Output the (x, y) coordinate of the center of the cell containing the given text.  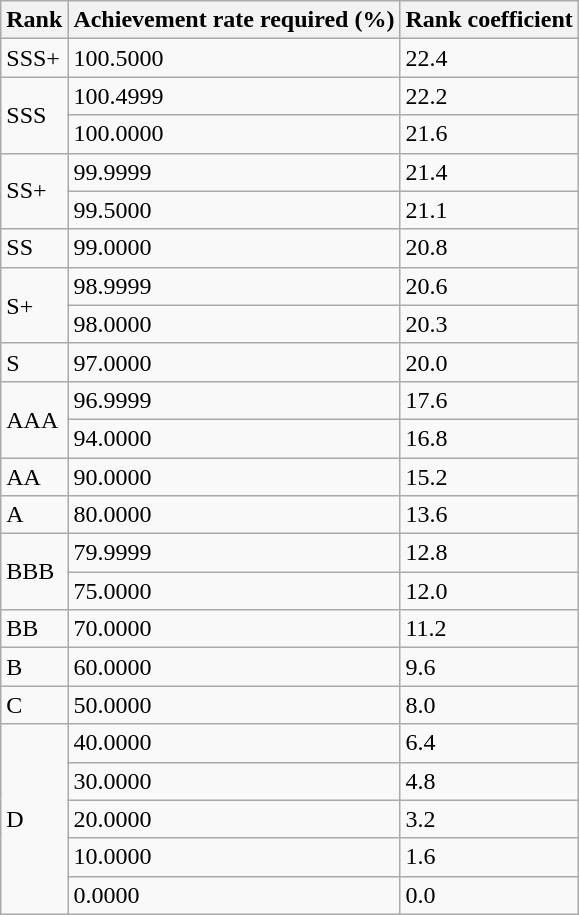
100.5000 (234, 58)
99.5000 (234, 210)
Achievement rate required (%) (234, 20)
C (34, 705)
BB (34, 629)
12.8 (489, 553)
9.6 (489, 667)
20.6 (489, 286)
SSS+ (34, 58)
16.8 (489, 438)
98.0000 (234, 324)
BBB (34, 572)
17.6 (489, 400)
1.6 (489, 857)
22.2 (489, 96)
20.0000 (234, 819)
13.6 (489, 515)
100.0000 (234, 134)
20.8 (489, 248)
20.3 (489, 324)
22.4 (489, 58)
30.0000 (234, 781)
94.0000 (234, 438)
90.0000 (234, 477)
D (34, 819)
S (34, 362)
21.1 (489, 210)
SSS (34, 115)
80.0000 (234, 515)
3.2 (489, 819)
99.9999 (234, 172)
S+ (34, 305)
Rank (34, 20)
4.8 (489, 781)
99.0000 (234, 248)
B (34, 667)
AAA (34, 419)
21.4 (489, 172)
50.0000 (234, 705)
40.0000 (234, 743)
Rank coefficient (489, 20)
21.6 (489, 134)
AA (34, 477)
20.0 (489, 362)
97.0000 (234, 362)
60.0000 (234, 667)
A (34, 515)
79.9999 (234, 553)
75.0000 (234, 591)
100.4999 (234, 96)
15.2 (489, 477)
12.0 (489, 591)
8.0 (489, 705)
70.0000 (234, 629)
11.2 (489, 629)
SS+ (34, 191)
0.0000 (234, 895)
98.9999 (234, 286)
10.0000 (234, 857)
6.4 (489, 743)
SS (34, 248)
96.9999 (234, 400)
0.0 (489, 895)
